Scan for the cell matching the given text and deliver its (x, y) coordinate at center. 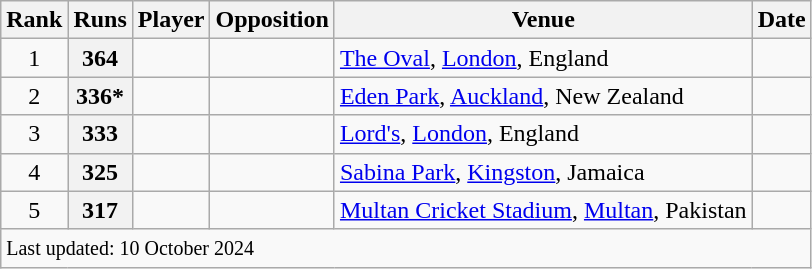
3 (34, 134)
336* (100, 96)
Lord's, London, England (543, 134)
333 (100, 134)
Multan Cricket Stadium, Multan, Pakistan (543, 210)
1 (34, 58)
Opposition (272, 20)
4 (34, 172)
317 (100, 210)
364 (100, 58)
Runs (100, 20)
Last updated: 10 October 2024 (406, 248)
Date (782, 20)
Sabina Park, Kingston, Jamaica (543, 172)
325 (100, 172)
2 (34, 96)
Eden Park, Auckland, New Zealand (543, 96)
The Oval, London, England (543, 58)
Rank (34, 20)
Venue (543, 20)
Player (171, 20)
5 (34, 210)
